Capture the cell that displays the provided text and extract its [X, Y] central coordinate. 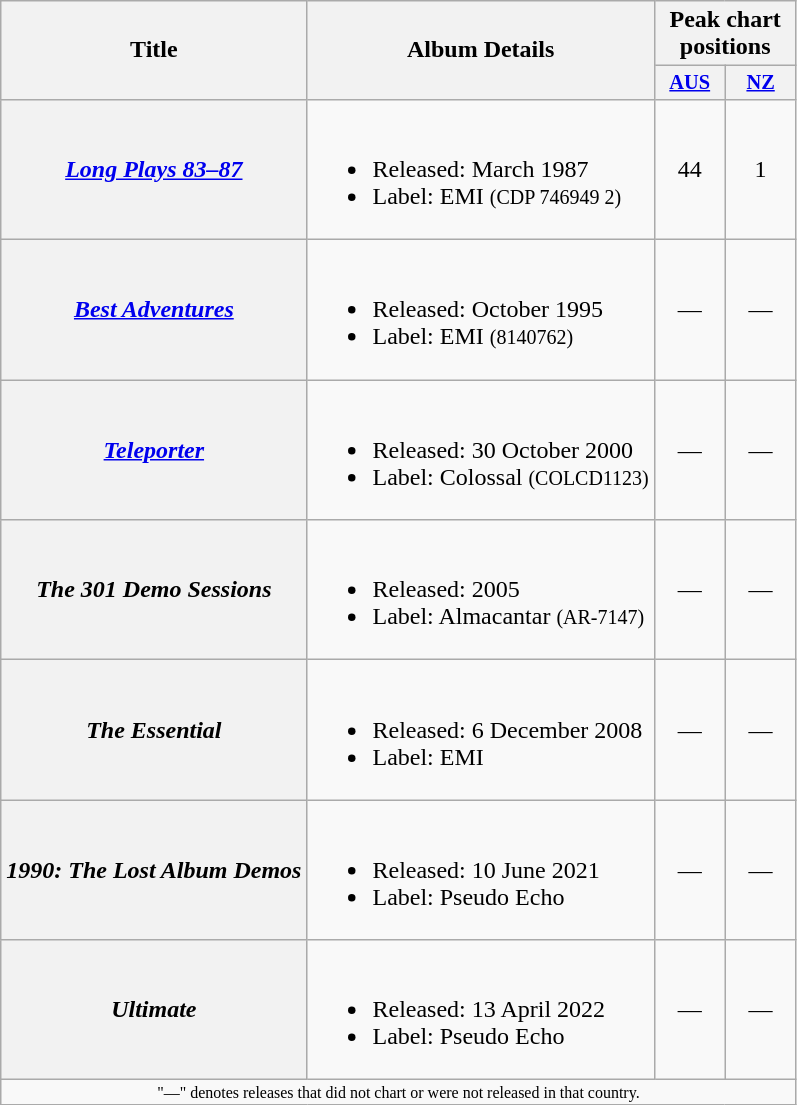
Best Adventures [154, 310]
Title [154, 50]
1 [760, 169]
The 301 Demo Sessions [154, 590]
Released: October 1995Label: EMI (8140762) [480, 310]
AUS [690, 83]
Released: March 1987Label: EMI (CDP 746949 2) [480, 169]
Released: 13 April 2022Label: Pseudo Echo [480, 1010]
Released: 10 June 2021Label: Pseudo Echo [480, 870]
Peak chart positions [725, 34]
The Essential [154, 730]
Released: 30 October 2000Label: Colossal (COLCD1123) [480, 450]
Album Details [480, 50]
Long Plays 83–87 [154, 169]
44 [690, 169]
Ultimate [154, 1010]
Teleporter [154, 450]
1990: The Lost Album Demos [154, 870]
Released: 2005Label: Almacantar (AR-7147) [480, 590]
Released: 6 December 2008Label: EMI [480, 730]
NZ [760, 83]
"—" denotes releases that did not chart or were not released in that country. [398, 1092]
